Identify which cell holds the provided text, then report its (x, y) central coordinate. 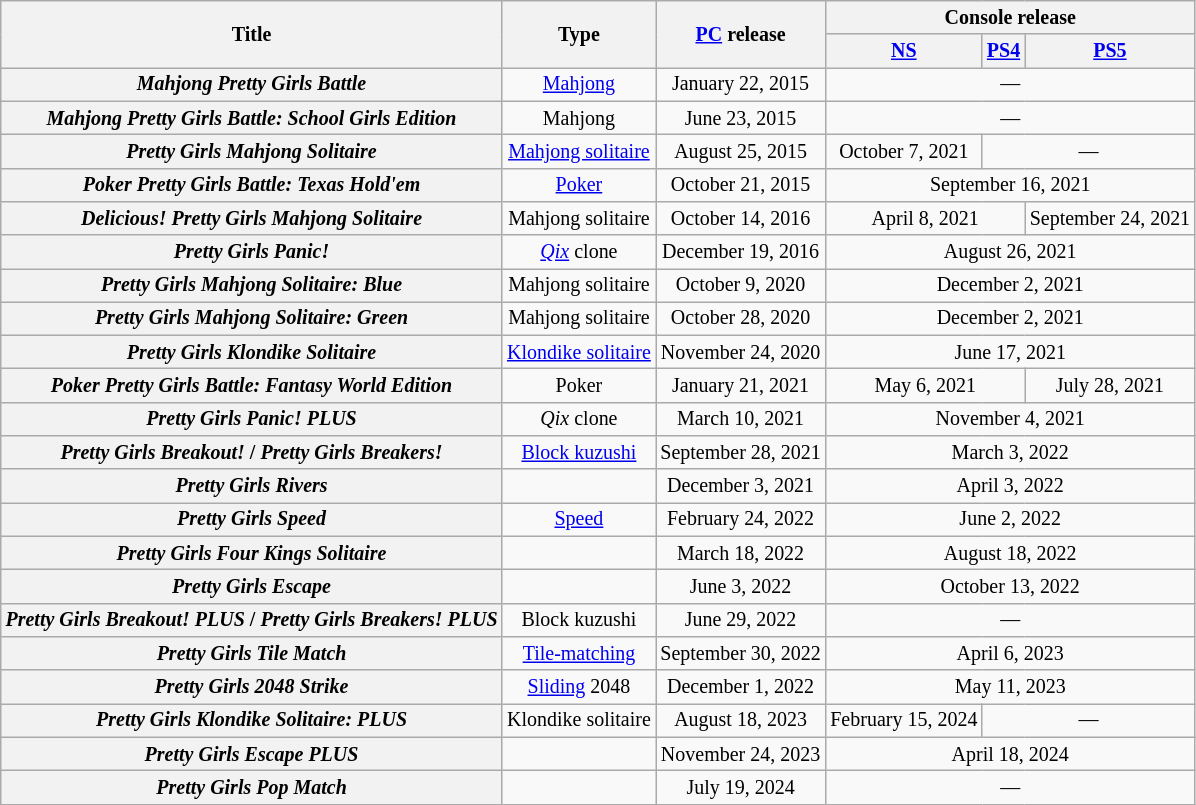
Pretty Girls Panic! PLUS (252, 420)
Sliding 2048 (578, 686)
PS5 (1110, 52)
October 21, 2015 (741, 184)
October 14, 2016 (741, 218)
May 6, 2021 (926, 386)
September 24, 2021 (1110, 218)
Pretty Girls Rivers (252, 486)
December 3, 2021 (741, 486)
June 2, 2022 (1010, 520)
March 10, 2021 (741, 420)
Pretty Girls Mahjong Solitaire: Green (252, 318)
Mahjong Pretty Girls Battle (252, 84)
March 18, 2022 (741, 554)
April 6, 2023 (1010, 654)
Pretty Girls 2048 Strike (252, 686)
December 1, 2022 (741, 686)
Pretty Girls Mahjong Solitaire: Blue (252, 286)
April 18, 2024 (1010, 754)
Speed (578, 520)
Pretty Girls Four Kings Solitaire (252, 554)
Pretty Girls Panic! (252, 252)
Pretty Girls Pop Match (252, 788)
August 25, 2015 (741, 152)
June 17, 2021 (1010, 352)
Poker Pretty Girls Battle: Texas Hold'em (252, 184)
July 28, 2021 (1110, 386)
July 19, 2024 (741, 788)
January 21, 2021 (741, 386)
Type (578, 34)
Pretty Girls Klondike Solitaire: PLUS (252, 720)
February 24, 2022 (741, 520)
Console release (1010, 18)
June 3, 2022 (741, 586)
October 28, 2020 (741, 318)
Mahjong Pretty Girls Battle: School Girls Edition (252, 118)
Pretty Girls Escape (252, 586)
January 22, 2015 (741, 84)
Pretty Girls Breakout! / Pretty Girls Breakers! (252, 452)
December 19, 2016 (741, 252)
November 24, 2023 (741, 754)
Poker Pretty Girls Battle: Fantasy World Edition (252, 386)
August 18, 2022 (1010, 554)
April 3, 2022 (1010, 486)
August 18, 2023 (741, 720)
June 29, 2022 (741, 620)
April 8, 2021 (926, 218)
PS4 (1004, 52)
PC release (741, 34)
NS (904, 52)
March 3, 2022 (1010, 452)
Pretty Girls Mahjong Solitaire (252, 152)
November 24, 2020 (741, 352)
September 30, 2022 (741, 654)
October 9, 2020 (741, 286)
October 13, 2022 (1010, 586)
February 15, 2024 (904, 720)
Tile-matching (578, 654)
Pretty Girls Speed (252, 520)
Pretty Girls Klondike Solitaire (252, 352)
November 4, 2021 (1010, 420)
August 26, 2021 (1010, 252)
September 28, 2021 (741, 452)
October 7, 2021 (904, 152)
May 11, 2023 (1010, 686)
June 23, 2015 (741, 118)
Pretty Girls Escape PLUS (252, 754)
Title (252, 34)
Pretty Girls Tile Match (252, 654)
Pretty Girls Breakout! PLUS / Pretty Girls Breakers! PLUS (252, 620)
September 16, 2021 (1010, 184)
Delicious! Pretty Girls Mahjong Solitaire (252, 218)
